From the cell containing the given text, extract its center point as [X, Y] coordinate. 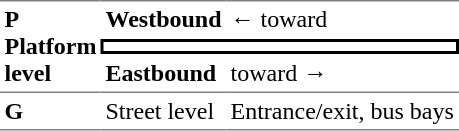
toward → [342, 74]
Street level [164, 112]
P Platform level [50, 46]
← toward [342, 20]
Eastbound [164, 74]
Entrance/exit, bus bays [342, 112]
Westbound [164, 20]
G [50, 112]
